For the text-containing cell, return its midpoint in (x, y) coordinate format. 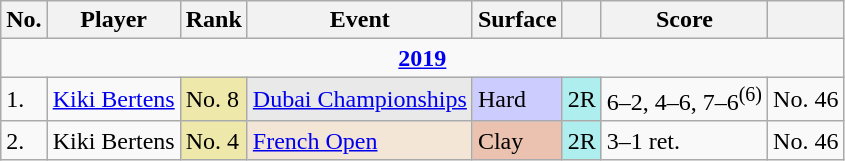
2. (24, 140)
Clay (517, 140)
2019 (422, 58)
1. (24, 100)
No. 4 (214, 140)
No. (24, 20)
Dubai Championships (360, 100)
Hard (517, 100)
No. 8 (214, 100)
Surface (517, 20)
Score (684, 20)
3–1 ret. (684, 140)
French Open (360, 140)
Rank (214, 20)
Event (360, 20)
Player (114, 20)
6–2, 4–6, 7–6(6) (684, 100)
